Determine the [x, y] coordinate at the center of the cell enclosing the given text.  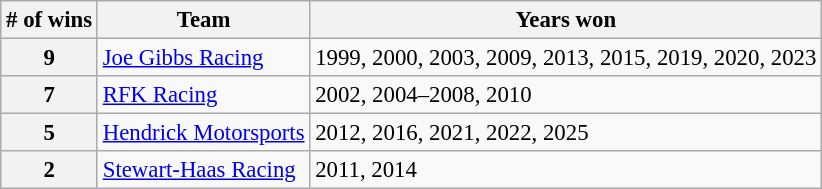
Stewart-Haas Racing [203, 170]
2 [50, 170]
5 [50, 133]
1999, 2000, 2003, 2009, 2013, 2015, 2019, 2020, 2023 [566, 58]
Team [203, 20]
RFK Racing [203, 95]
Hendrick Motorsports [203, 133]
Joe Gibbs Racing [203, 58]
2011, 2014 [566, 170]
# of wins [50, 20]
9 [50, 58]
2012, 2016, 2021, 2022, 2025 [566, 133]
2002, 2004–2008, 2010 [566, 95]
7 [50, 95]
Years won [566, 20]
